Locate the cell with the specified text and output its [x, y] center coordinate. 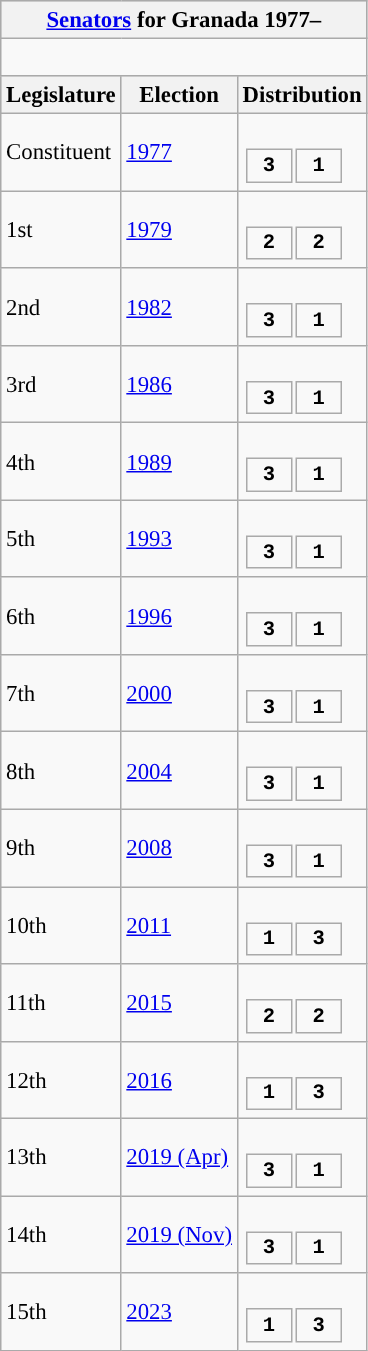
1986 [179, 384]
10th [61, 926]
11th [61, 1002]
1996 [179, 616]
2011 [179, 926]
2015 [179, 1002]
2008 [179, 848]
7th [61, 694]
9th [61, 848]
1st [61, 230]
2019 (Nov) [179, 1234]
1993 [179, 538]
1977 [179, 152]
14th [61, 1234]
Distribution [302, 95]
5th [61, 538]
Election [179, 95]
1989 [179, 462]
2016 [179, 1080]
2023 [179, 1312]
13th [61, 1158]
1979 [179, 230]
3rd [61, 384]
4th [61, 462]
2004 [179, 770]
2000 [179, 694]
12th [61, 1080]
1982 [179, 306]
2nd [61, 306]
8th [61, 770]
Senators for Granada 1977– [184, 20]
Legislature [61, 95]
Constituent [61, 152]
6th [61, 616]
2019 (Apr) [179, 1158]
15th [61, 1312]
